Provide the [X, Y] coordinate of the cell's center where the given text is located.  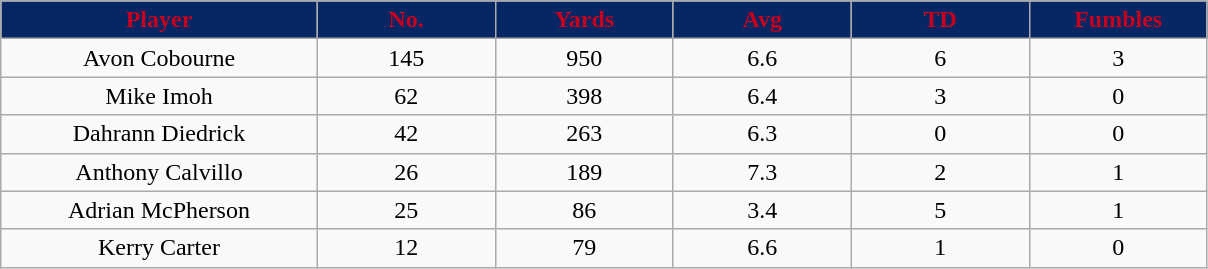
Avon Cobourne [159, 58]
189 [584, 172]
6.3 [762, 134]
Kerry Carter [159, 248]
25 [406, 210]
7.3 [762, 172]
Yards [584, 20]
2 [940, 172]
Adrian McPherson [159, 210]
5 [940, 210]
42 [406, 134]
Fumbles [1118, 20]
Anthony Calvillo [159, 172]
12 [406, 248]
Mike Imoh [159, 96]
62 [406, 96]
86 [584, 210]
Avg [762, 20]
6.4 [762, 96]
Player [159, 20]
263 [584, 134]
398 [584, 96]
Dahrann Diedrick [159, 134]
26 [406, 172]
TD [940, 20]
3.4 [762, 210]
6 [940, 58]
79 [584, 248]
950 [584, 58]
145 [406, 58]
No. [406, 20]
